Output the [X, Y] coordinate of the center of the cell containing the given text.  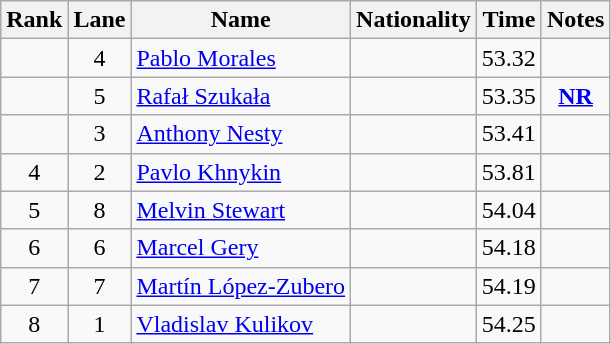
1 [100, 324]
Name [241, 20]
Martín López-Zubero [241, 286]
54.18 [508, 248]
Vladislav Kulikov [241, 324]
Marcel Gery [241, 248]
NR [575, 96]
Lane [100, 20]
54.25 [508, 324]
53.81 [508, 172]
Time [508, 20]
53.41 [508, 134]
54.04 [508, 210]
3 [100, 134]
2 [100, 172]
Nationality [414, 20]
Anthony Nesty [241, 134]
Rafał Szukała [241, 96]
Melvin Stewart [241, 210]
53.35 [508, 96]
Pablo Morales [241, 58]
Pavlo Khnykin [241, 172]
54.19 [508, 286]
Rank [34, 20]
53.32 [508, 58]
Notes [575, 20]
